Find where the given text appears and provide that cell's center as [x, y] coordinate. 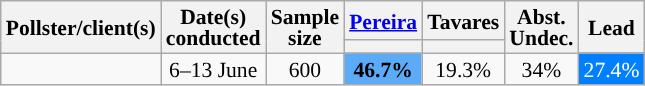
34% [541, 68]
Pollster/client(s) [81, 27]
Pereira [383, 20]
27.4% [612, 68]
Samplesize [305, 27]
46.7% [383, 68]
Abst.Undec. [541, 27]
600 [305, 68]
Date(s)conducted [214, 27]
6–13 June [214, 68]
Lead [612, 27]
19.3% [463, 68]
Tavares [463, 20]
